Capture the cell that displays the provided text and extract its (x, y) central coordinate. 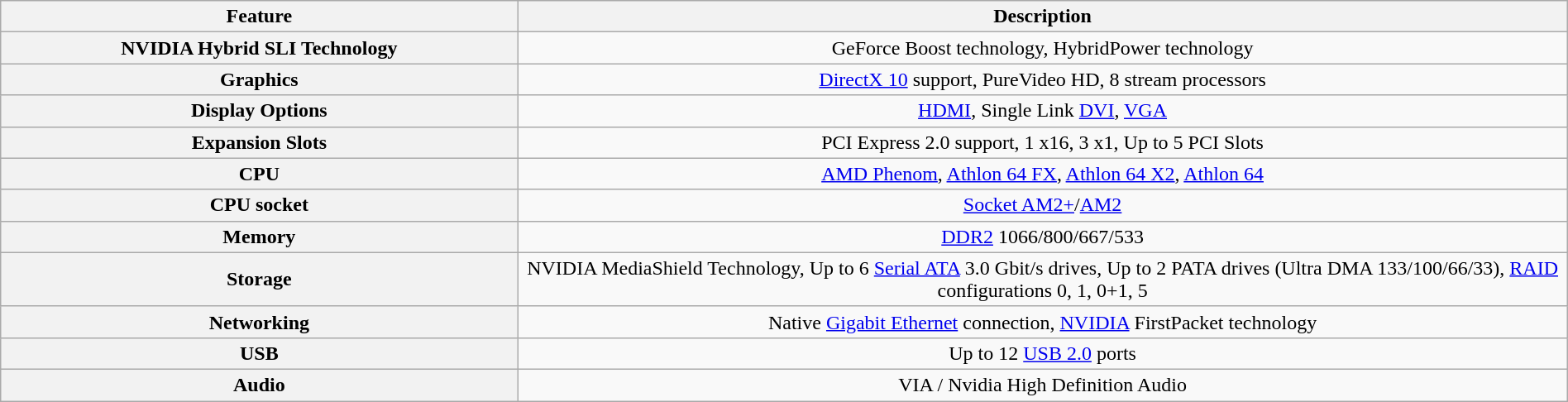
Storage (260, 280)
VIA / Nvidia High Definition Audio (1042, 385)
Feature (260, 17)
GeForce Boost technology, HybridPower technology (1042, 48)
DDR2 1066/800/667/533 (1042, 237)
HDMI, Single Link DVI, VGA (1042, 111)
Graphics (260, 79)
NVIDIA Hybrid SLI Technology (260, 48)
Audio (260, 385)
Expansion Slots (260, 142)
CPU socket (260, 205)
CPU (260, 174)
NVIDIA MediaShield Technology, Up to 6 Serial ATA 3.0 Gbit/s drives, Up to 2 PATA drives (Ultra DMA 133/100/66/33), RAID configurations 0, 1, 0+1, 5 (1042, 280)
Display Options (260, 111)
AMD Phenom, Athlon 64 FX, Athlon 64 X2, Athlon 64 (1042, 174)
USB (260, 353)
DirectX 10 support, PureVideo HD, 8 stream processors (1042, 79)
Description (1042, 17)
Socket AM2+/AM2 (1042, 205)
Native Gigabit Ethernet connection, NVIDIA FirstPacket technology (1042, 322)
Up to 12 USB 2.0 ports (1042, 353)
Memory (260, 237)
PCI Express 2.0 support, 1 x16, 3 x1, Up to 5 PCI Slots (1042, 142)
Networking (260, 322)
